Locate the cell with the specified text and output its [x, y] center coordinate. 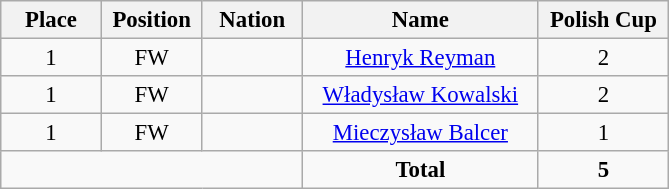
Henryk Reyman [421, 58]
Place [52, 20]
5 [604, 170]
Polish Cup [604, 20]
Nation [252, 20]
Władysław Kowalski [421, 95]
Mieczysław Balcer [421, 133]
Position [152, 20]
Name [421, 20]
Total [421, 170]
